Detect which cell encompasses the target text, then output its [x, y] center coordinate. 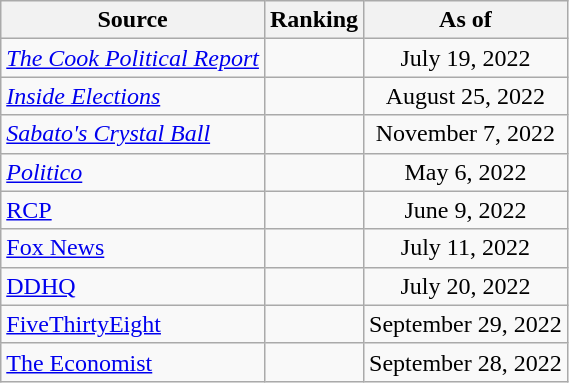
July 11, 2022 [466, 248]
November 7, 2022 [466, 134]
The Cook Political Report [133, 58]
DDHQ [133, 286]
August 25, 2022 [466, 96]
As of [466, 20]
Inside Elections [133, 96]
September 29, 2022 [466, 324]
September 28, 2022 [466, 362]
Source [133, 20]
The Economist [133, 362]
Politico [133, 172]
Fox News [133, 248]
RCP [133, 210]
July 19, 2022 [466, 58]
Ranking [314, 20]
Sabato's Crystal Ball [133, 134]
May 6, 2022 [466, 172]
June 9, 2022 [466, 210]
July 20, 2022 [466, 286]
FiveThirtyEight [133, 324]
